Pinpoint the cell where the given text exists, returning its [x, y] midpoint coordinate. 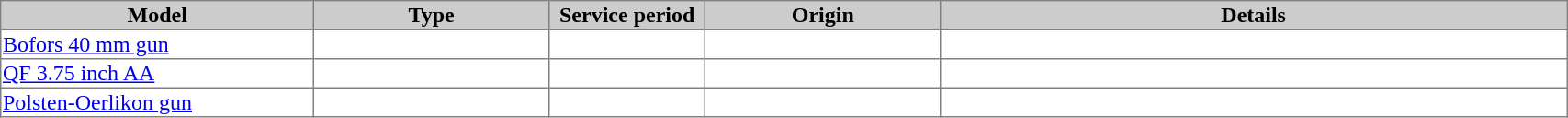
Polsten-Oerlikon gun [158, 102]
Type [432, 16]
Origin [823, 16]
QF 3.75 inch AA [158, 74]
Bofors 40 mm gun [158, 44]
Model [158, 16]
Service period [626, 16]
Details [1254, 16]
